Output the (x, y) coordinate of the center of the cell containing the given text.  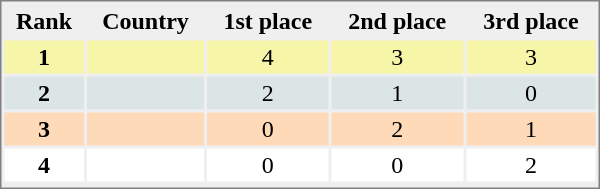
1st place (268, 20)
3rd place (530, 20)
Rank (44, 20)
Country (145, 20)
2nd place (397, 20)
